Return the (X, Y) coordinate for the center point of the cell that contains the specified text.  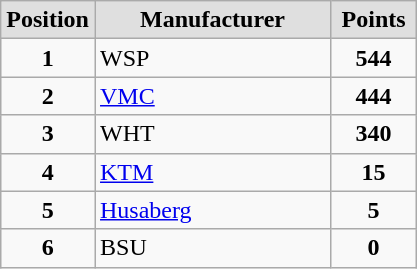
3 (48, 134)
4 (48, 172)
544 (374, 58)
VMC (212, 96)
444 (374, 96)
BSU (212, 248)
340 (374, 134)
Position (48, 20)
WSP (212, 58)
15 (374, 172)
KTM (212, 172)
Husaberg (212, 210)
0 (374, 248)
1 (48, 58)
6 (48, 248)
Manufacturer (212, 20)
WHT (212, 134)
2 (48, 96)
Points (374, 20)
